Detect which cell encompasses the target text, then output its [X, Y] center coordinate. 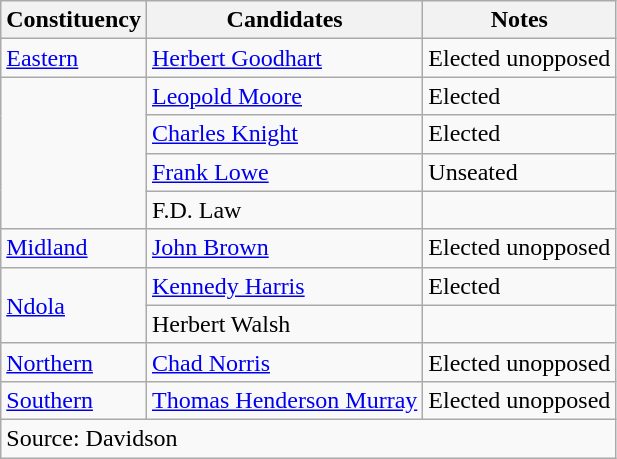
Northern [74, 362]
Herbert Goodhart [284, 58]
Eastern [74, 58]
Thomas Henderson Murray [284, 400]
Kennedy Harris [284, 286]
Frank Lowe [284, 172]
Candidates [284, 20]
Leopold Moore [284, 96]
Notes [520, 20]
Unseated [520, 172]
John Brown [284, 248]
Constituency [74, 20]
Chad Norris [284, 362]
F.D. Law [284, 210]
Southern [74, 400]
Ndola [74, 305]
Midland [74, 248]
Charles Knight [284, 134]
Herbert Walsh [284, 324]
Source: Davidson [308, 438]
